Identify which cell holds the provided text, then report its [X, Y] central coordinate. 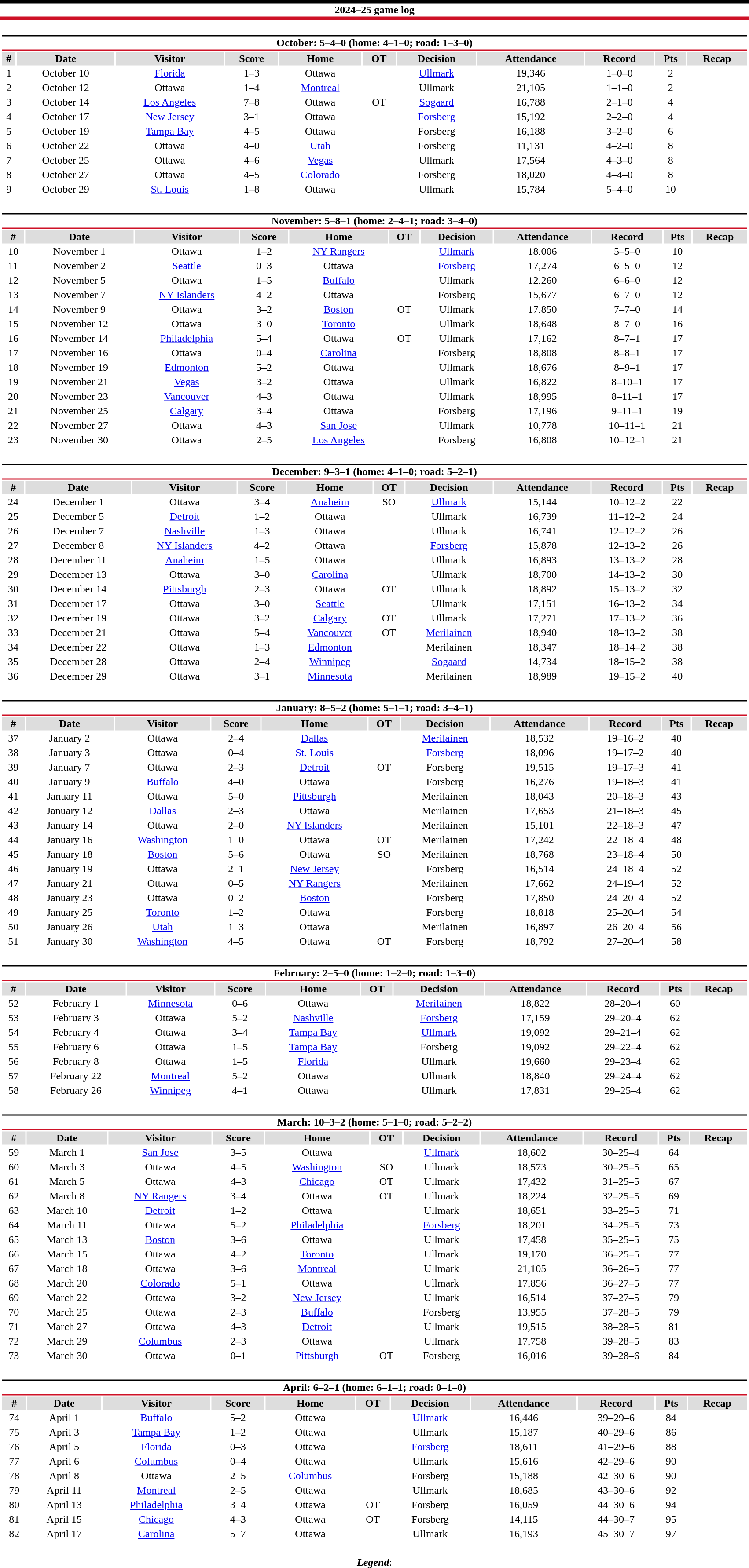
36–26–5 [620, 1269]
April 6 [64, 1462]
1–1–0 [620, 88]
October 17 [66, 117]
8–8–1 [627, 353]
95 [671, 1520]
15–13–2 [627, 589]
39 [13, 768]
10–11–1 [627, 425]
17,162 [543, 338]
16,893 [542, 560]
15,188 [524, 1476]
17,662 [540, 884]
December 1 [78, 502]
4–4–0 [620, 175]
45–30–7 [616, 1534]
18,792 [540, 942]
16,016 [532, 1356]
15,192 [531, 117]
16,741 [542, 531]
37–28–5 [620, 1312]
29–22–4 [623, 1047]
17,432 [532, 1182]
December 22 [78, 647]
18,648 [543, 324]
17,831 [535, 1090]
5–4–0 [620, 190]
14,734 [542, 662]
24–18–4 [625, 869]
25–20–4 [625, 913]
April 1 [64, 1418]
January 21 [70, 884]
27 [13, 546]
39–28–6 [620, 1356]
46 [13, 869]
16,788 [531, 102]
72 [14, 1341]
April 8 [64, 1476]
14,115 [524, 1520]
78 [14, 1476]
16,808 [543, 440]
15,616 [524, 1462]
42–29–6 [616, 1462]
November 16 [79, 353]
63 [14, 1211]
4–1 [240, 1090]
18,532 [540, 738]
39–28–5 [620, 1341]
November 25 [79, 411]
January 2 [70, 738]
21–18–3 [625, 811]
March 3 [67, 1167]
March 18 [67, 1269]
70 [14, 1312]
4–2–0 [620, 146]
17,653 [540, 811]
15,187 [524, 1433]
13 [13, 295]
October 10 [66, 73]
25 [13, 517]
18–13–2 [627, 633]
3 [9, 102]
January 23 [70, 898]
86 [671, 1433]
8–7–0 [627, 324]
35–25–5 [620, 1240]
57 [13, 1076]
January 18 [70, 855]
42–30–6 [616, 1476]
December 29 [78, 676]
8–9–1 [627, 367]
23–18–4 [625, 855]
20–18–3 [625, 797]
32–25–5 [620, 1196]
34–25–5 [620, 1225]
16,897 [540, 927]
3–2–0 [620, 132]
3–5 [239, 1153]
17,274 [543, 266]
8–11–1 [627, 396]
5–6 [236, 855]
5–0 [236, 797]
9 [9, 190]
1 [9, 73]
December 8 [78, 546]
February 22 [76, 1076]
18,602 [532, 1153]
24–19–4 [625, 884]
83 [673, 1341]
March 27 [67, 1327]
4–6 [252, 161]
April 11 [64, 1491]
11–12–2 [627, 517]
18,808 [543, 353]
2–0 [236, 826]
22–18–4 [625, 840]
29 [13, 575]
18,818 [540, 913]
12–13–2 [627, 546]
November 14 [79, 338]
April: 6–2–1 (home: 6–1–1; road: 0–1–0) [374, 1387]
18,006 [543, 251]
29–23–4 [623, 1061]
16,193 [524, 1534]
January 30 [70, 942]
5–5–0 [627, 251]
44 [13, 840]
December 28 [78, 662]
11 [13, 266]
19–17–2 [625, 753]
March 20 [67, 1283]
January 12 [70, 811]
18,676 [543, 367]
March 13 [67, 1240]
February 1 [76, 1003]
80 [14, 1505]
December 11 [78, 560]
18,989 [542, 676]
36–27–5 [620, 1283]
19–15–2 [627, 676]
61 [14, 1182]
13–13–2 [627, 560]
October 19 [66, 132]
39–29–6 [616, 1418]
66 [14, 1254]
16,276 [540, 782]
November: 5–8–1 (home: 2–4–1; road: 3–4–0) [374, 221]
19–18–3 [625, 782]
February 3 [76, 1018]
10,778 [543, 425]
0–5 [236, 884]
4–3–0 [620, 161]
18,224 [532, 1196]
December 19 [78, 618]
17,271 [542, 618]
February 26 [76, 1090]
7–8 [252, 102]
January 3 [70, 753]
44–30–7 [616, 1520]
December 21 [78, 633]
January 25 [70, 913]
29–24–4 [623, 1076]
92 [671, 1491]
23 [13, 440]
44–30–6 [616, 1505]
October: 5–4–0 (home: 4–1–0; road: 1–3–0) [374, 43]
2–2–0 [620, 117]
15,677 [543, 295]
18,995 [543, 396]
7 [9, 161]
16,446 [524, 1418]
April 5 [64, 1447]
November 21 [79, 382]
1–0–0 [620, 73]
27–20–4 [625, 942]
20 [13, 396]
0–2 [236, 898]
15,784 [531, 190]
30–25–4 [620, 1153]
31–25–5 [620, 1182]
18,043 [540, 797]
December 5 [78, 517]
January 9 [70, 782]
8–7–1 [627, 338]
April 15 [64, 1520]
November 12 [79, 324]
October 14 [66, 102]
15,101 [540, 826]
55 [13, 1047]
53 [13, 1018]
October 25 [66, 161]
18,347 [542, 647]
7–7–0 [627, 309]
December 7 [78, 531]
14–13–2 [627, 575]
0–1 [239, 1356]
15 [13, 324]
January 19 [70, 869]
April 17 [64, 1534]
December: 9–3–1 (home: 4–1–0; road: 5–2–1) [374, 471]
6–7–0 [627, 295]
15,144 [542, 502]
October 22 [66, 146]
18–14–2 [627, 647]
26–20–4 [625, 927]
November 7 [79, 295]
1–8 [252, 190]
74 [14, 1418]
59 [14, 1153]
18–15–2 [627, 662]
17,242 [540, 840]
17,856 [532, 1283]
19,660 [535, 1061]
March 11 [67, 1225]
November 30 [79, 440]
18,611 [524, 1447]
January 7 [70, 768]
October 29 [66, 190]
88 [671, 1447]
December 17 [78, 604]
11,131 [531, 146]
97 [671, 1534]
17,196 [543, 411]
1–4 [252, 88]
16,739 [542, 517]
March 1 [67, 1153]
41–29–6 [616, 1447]
12–12–2 [627, 531]
March 10 [67, 1211]
March 5 [67, 1182]
January 11 [70, 797]
12,260 [543, 280]
November 2 [79, 266]
January 16 [70, 840]
January 14 [70, 826]
April 13 [64, 1505]
March 22 [67, 1298]
February 4 [76, 1032]
18,840 [535, 1076]
January 26 [70, 927]
17,159 [535, 1018]
13,955 [532, 1312]
1–0 [236, 840]
29–21–4 [623, 1032]
40–29–6 [616, 1433]
February 8 [76, 1061]
31 [13, 604]
18,201 [532, 1225]
5–1 [239, 1283]
December 14 [78, 589]
42 [13, 811]
November 5 [79, 280]
18,096 [540, 753]
16,822 [543, 382]
17,151 [542, 604]
18,822 [535, 1003]
18,685 [524, 1491]
38–28–5 [620, 1327]
5–7 [238, 1534]
October 27 [66, 175]
6–6–0 [627, 280]
March 30 [67, 1356]
March 25 [67, 1312]
2–1 [236, 869]
November 1 [79, 251]
0–6 [240, 1003]
March 15 [67, 1254]
82 [14, 1534]
33–25–5 [620, 1211]
16–13–2 [627, 604]
29–20–4 [623, 1018]
November 23 [79, 396]
9–11–1 [627, 411]
15,878 [542, 546]
18,020 [531, 175]
18,700 [542, 575]
19–16–2 [625, 738]
2024–25 game log [374, 10]
19–17–3 [625, 768]
30–25–5 [620, 1167]
29–25–4 [623, 1090]
36–25–5 [620, 1254]
28–20–4 [623, 1003]
8–10–1 [627, 382]
37–27–5 [620, 1298]
17,564 [531, 161]
18,651 [532, 1211]
17,758 [532, 1341]
18,573 [532, 1167]
17,458 [532, 1240]
April 3 [64, 1433]
February: 2–5–0 (home: 1–2–0; road: 1–3–0) [374, 973]
March: 10–3–2 (home: 5–1–0; road: 5–2–2) [374, 1122]
6–5–0 [627, 266]
2–1–0 [620, 102]
February 6 [76, 1047]
November 9 [79, 309]
33 [13, 633]
19,170 [532, 1254]
March 29 [67, 1341]
18,892 [542, 589]
49 [13, 913]
68 [14, 1283]
October 12 [66, 88]
November 27 [79, 425]
24–20–4 [625, 898]
43–30–6 [616, 1491]
94 [671, 1505]
51 [13, 942]
March 8 [67, 1196]
22–18–3 [625, 826]
18 [13, 367]
18,768 [540, 855]
37 [13, 738]
December 13 [78, 575]
November 19 [79, 367]
January: 8–5–2 (home: 5–1–1; road: 3–4–1) [374, 708]
10–12–1 [627, 440]
19,346 [531, 73]
76 [14, 1447]
18,940 [542, 633]
16,059 [524, 1505]
16,188 [531, 132]
10–12–2 [627, 502]
35 [13, 662]
17–13–2 [627, 618]
5 [9, 132]
